Locate the cell with the specified text and output its (x, y) center coordinate. 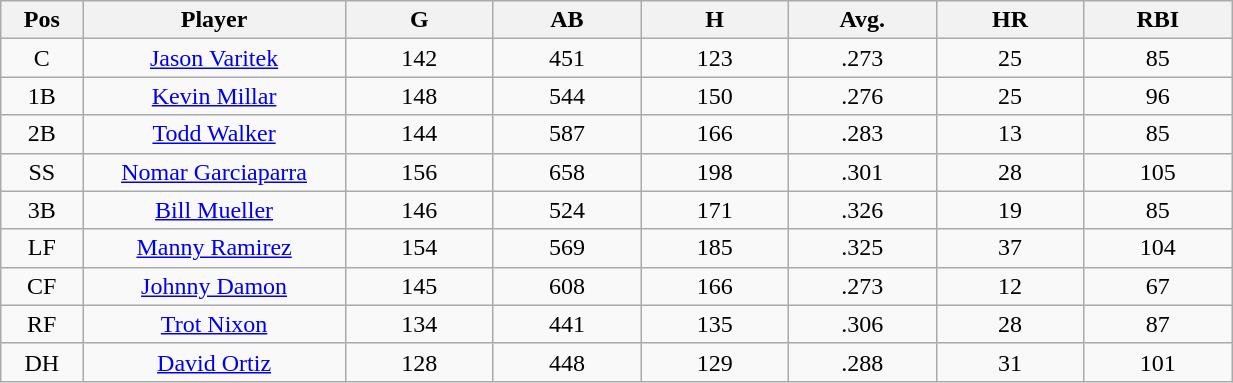
544 (567, 96)
524 (567, 210)
12 (1010, 286)
123 (715, 58)
144 (419, 134)
Player (214, 20)
198 (715, 172)
.288 (862, 362)
96 (1158, 96)
Jason Varitek (214, 58)
.301 (862, 172)
142 (419, 58)
150 (715, 96)
587 (567, 134)
RBI (1158, 20)
441 (567, 324)
.306 (862, 324)
105 (1158, 172)
HR (1010, 20)
129 (715, 362)
3B (42, 210)
Bill Mueller (214, 210)
185 (715, 248)
.283 (862, 134)
146 (419, 210)
67 (1158, 286)
David Ortiz (214, 362)
Todd Walker (214, 134)
Kevin Millar (214, 96)
154 (419, 248)
569 (567, 248)
87 (1158, 324)
Pos (42, 20)
Avg. (862, 20)
.276 (862, 96)
37 (1010, 248)
RF (42, 324)
SS (42, 172)
608 (567, 286)
156 (419, 172)
LF (42, 248)
13 (1010, 134)
658 (567, 172)
AB (567, 20)
CF (42, 286)
Trot Nixon (214, 324)
135 (715, 324)
.325 (862, 248)
G (419, 20)
451 (567, 58)
H (715, 20)
Nomar Garciaparra (214, 172)
19 (1010, 210)
.326 (862, 210)
C (42, 58)
448 (567, 362)
134 (419, 324)
2B (42, 134)
31 (1010, 362)
1B (42, 96)
104 (1158, 248)
171 (715, 210)
128 (419, 362)
Johnny Damon (214, 286)
145 (419, 286)
101 (1158, 362)
Manny Ramirez (214, 248)
148 (419, 96)
DH (42, 362)
